Capture the cell that displays the provided text and extract its [X, Y] central coordinate. 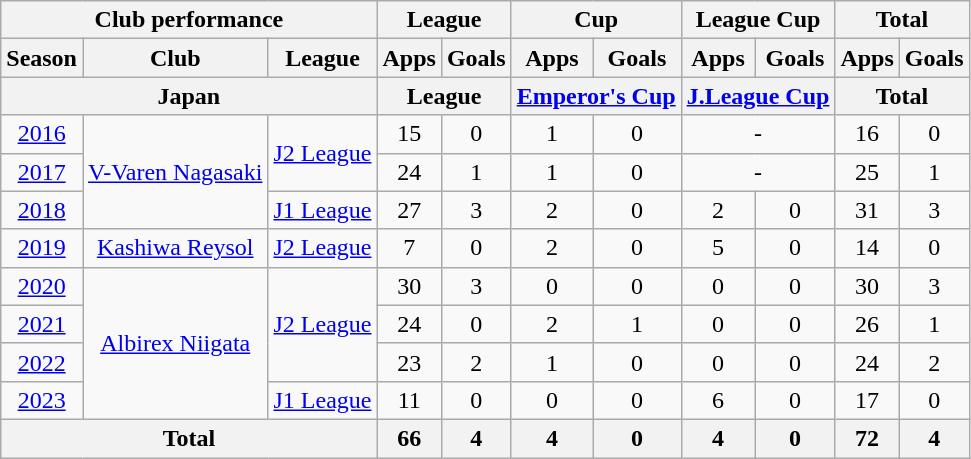
2023 [42, 400]
2016 [42, 134]
16 [867, 134]
V-Varen Nagasaki [174, 172]
31 [867, 210]
2019 [42, 248]
Japan [189, 96]
Albirex Niigata [174, 343]
72 [867, 438]
25 [867, 172]
2021 [42, 324]
2018 [42, 210]
Kashiwa Reysol [174, 248]
2022 [42, 362]
League Cup [758, 20]
J.League Cup [758, 96]
2017 [42, 172]
Emperor's Cup [596, 96]
7 [409, 248]
Cup [596, 20]
6 [718, 400]
23 [409, 362]
Club performance [189, 20]
5 [718, 248]
27 [409, 210]
66 [409, 438]
17 [867, 400]
2020 [42, 286]
26 [867, 324]
11 [409, 400]
Club [174, 58]
14 [867, 248]
Season [42, 58]
15 [409, 134]
